From the cell containing the given text, extract its center point as [X, Y] coordinate. 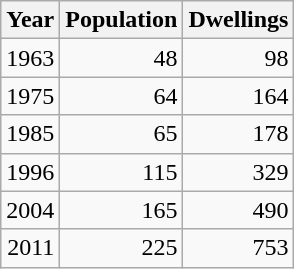
329 [238, 172]
164 [238, 96]
115 [122, 172]
Year [30, 20]
165 [122, 210]
490 [238, 210]
65 [122, 134]
2011 [30, 248]
1963 [30, 58]
64 [122, 96]
Dwellings [238, 20]
753 [238, 248]
1985 [30, 134]
2004 [30, 210]
1996 [30, 172]
Population [122, 20]
98 [238, 58]
1975 [30, 96]
178 [238, 134]
225 [122, 248]
48 [122, 58]
